Output the (x, y) coordinate of the center of the cell containing the given text.  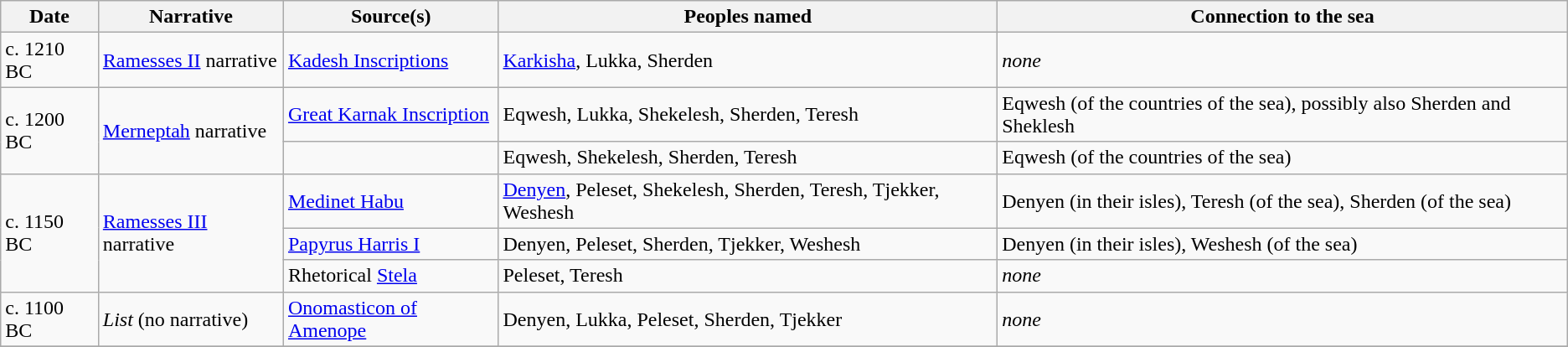
Eqwesh (of the countries of the sea) (1283, 158)
Denyen, Peleset, Sherden, Tjekker, Weshesh (748, 244)
List (no narrative) (191, 319)
Karkisha, Lukka, Sherden (748, 60)
Ramesses II narrative (191, 60)
Source(s) (390, 17)
Kadesh Inscriptions (390, 60)
Onomasticon of Amenope (390, 319)
Great Karnak Inscription (390, 114)
Connection to the sea (1283, 17)
Narrative (191, 17)
Denyen, Lukka, Peleset, Sherden, Tjekker (748, 319)
Ramesses III narrative (191, 233)
Rhetorical Stela (390, 276)
c. 1100 BC (50, 319)
c. 1210 BC (50, 60)
Eqwesh, Shekelesh, Sherden, Teresh (748, 158)
Medinet Habu (390, 201)
c. 1200 BC (50, 131)
c. 1150 BC (50, 233)
Merneptah narrative (191, 131)
Denyen (in their isles), Teresh (of the sea), Sherden (of the sea) (1283, 201)
Peoples named (748, 17)
Peleset, Teresh (748, 276)
Denyen, Peleset, Shekelesh, Sherden, Teresh, Tjekker, Weshesh (748, 201)
Papyrus Harris I (390, 244)
Denyen (in their isles), Weshesh (of the sea) (1283, 244)
Eqwesh, Lukka, Shekelesh, Sherden, Teresh (748, 114)
Eqwesh (of the countries of the sea), possibly also Sherden and Sheklesh (1283, 114)
Date (50, 17)
